Find where the given text appears and provide that cell's center as [X, Y] coordinate. 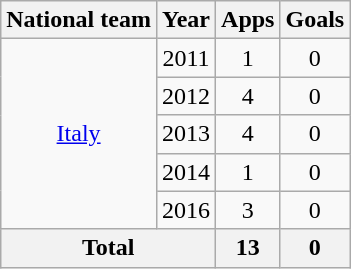
13 [248, 248]
2011 [186, 58]
2012 [186, 96]
2014 [186, 172]
2013 [186, 134]
Apps [248, 20]
Total [108, 248]
2016 [186, 210]
Italy [79, 134]
Year [186, 20]
3 [248, 210]
Goals [315, 20]
National team [79, 20]
